Search for the cell housing the specified text and yield its (x, y) center coordinate. 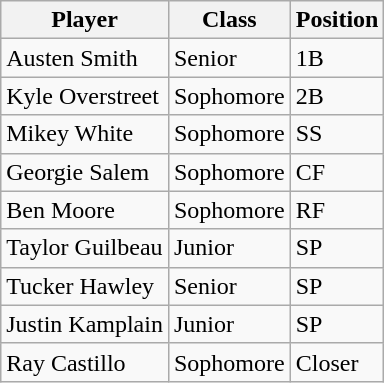
Class (229, 20)
Ray Castillo (85, 362)
CF (337, 172)
Kyle Overstreet (85, 96)
Austen Smith (85, 58)
SS (337, 134)
RF (337, 210)
Position (337, 20)
Justin Kamplain (85, 324)
Player (85, 20)
Closer (337, 362)
Ben Moore (85, 210)
Taylor Guilbeau (85, 248)
1B (337, 58)
Tucker Hawley (85, 286)
Georgie Salem (85, 172)
Mikey White (85, 134)
2B (337, 96)
